Detect which cell encompasses the target text, then output its (x, y) center coordinate. 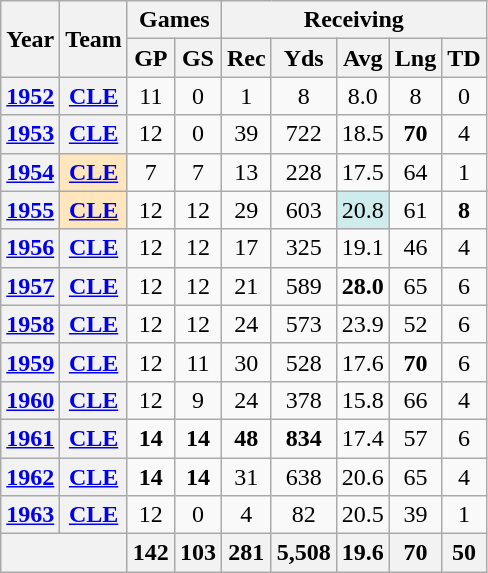
57 (415, 438)
15.8 (362, 400)
13 (246, 172)
Receiving (354, 20)
17 (246, 248)
5,508 (304, 553)
48 (246, 438)
82 (304, 515)
23.9 (362, 324)
20.6 (362, 477)
Yds (304, 58)
30 (246, 362)
1960 (30, 400)
9 (198, 400)
1957 (30, 286)
20.8 (362, 210)
142 (150, 553)
228 (304, 172)
722 (304, 134)
573 (304, 324)
378 (304, 400)
1962 (30, 477)
18.5 (362, 134)
17.5 (362, 172)
1956 (30, 248)
325 (304, 248)
Year (30, 39)
Rec (246, 58)
19.1 (362, 248)
21 (246, 286)
1961 (30, 438)
1955 (30, 210)
1953 (30, 134)
528 (304, 362)
Avg (362, 58)
TD (464, 58)
603 (304, 210)
31 (246, 477)
589 (304, 286)
Games (174, 20)
19.6 (362, 553)
61 (415, 210)
17.4 (362, 438)
8.0 (362, 96)
GS (198, 58)
50 (464, 553)
29 (246, 210)
46 (415, 248)
28.0 (362, 286)
Lng (415, 58)
GP (150, 58)
1954 (30, 172)
Team (94, 39)
66 (415, 400)
1958 (30, 324)
64 (415, 172)
281 (246, 553)
52 (415, 324)
103 (198, 553)
17.6 (362, 362)
1952 (30, 96)
20.5 (362, 515)
834 (304, 438)
1959 (30, 362)
638 (304, 477)
1963 (30, 515)
